Return the [X, Y] coordinate for the center point of the cell that contains the specified text.  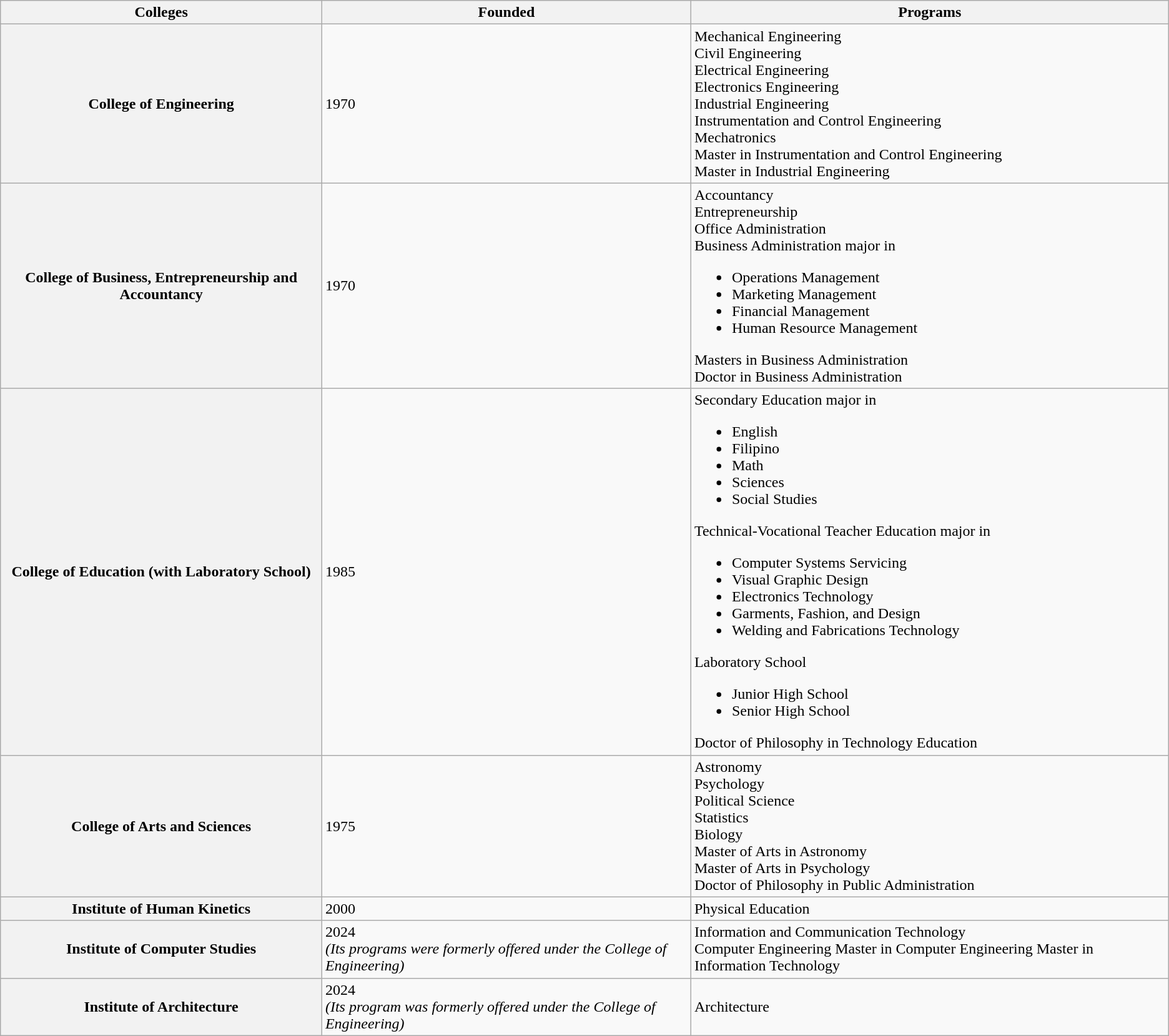
Physical Education [929, 909]
2000 [506, 909]
Founded [506, 12]
Information and Communication TechnologyComputer Engineering Master in Computer Engineering Master in Information Technology [929, 949]
Institute of Human Kinetics [161, 909]
1975 [506, 826]
Institute of Architecture [161, 1007]
Colleges [161, 12]
College of Arts and Sciences [161, 826]
Institute of Computer Studies [161, 949]
Programs [929, 12]
2024(Its programs were formerly offered under the College of Engineering) [506, 949]
College of Engineering [161, 104]
2024(Its program was formerly offered under the College of Engineering) [506, 1007]
Architecture [929, 1007]
College of Business, Entrepreneurship and Accountancy [161, 286]
College of Education (with Laboratory School) [161, 572]
1985 [506, 572]
